Extract the (X, Y) coordinate from the center of the cell holding the provided text.  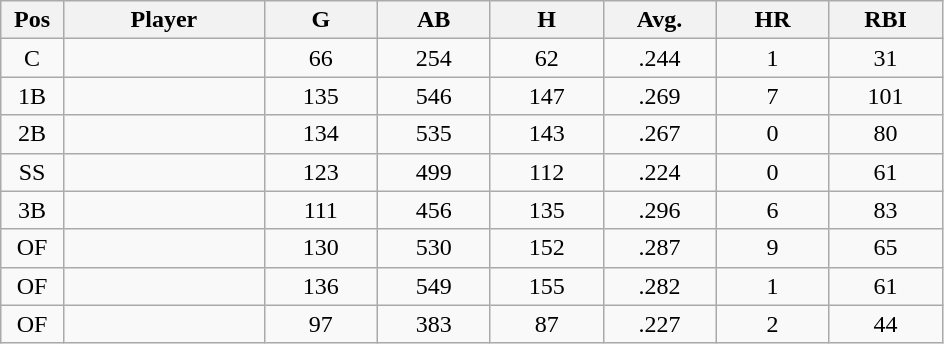
143 (546, 134)
Pos (32, 20)
62 (546, 58)
2B (32, 134)
G (320, 20)
44 (886, 324)
123 (320, 172)
2 (772, 324)
AB (434, 20)
SS (32, 172)
130 (320, 248)
HR (772, 20)
80 (886, 134)
147 (546, 96)
1B (32, 96)
499 (434, 172)
.267 (660, 134)
.227 (660, 324)
.287 (660, 248)
.224 (660, 172)
254 (434, 58)
.296 (660, 210)
Avg. (660, 20)
.244 (660, 58)
111 (320, 210)
.269 (660, 96)
31 (886, 58)
112 (546, 172)
383 (434, 324)
9 (772, 248)
83 (886, 210)
456 (434, 210)
134 (320, 134)
549 (434, 286)
152 (546, 248)
155 (546, 286)
H (546, 20)
Player (164, 20)
66 (320, 58)
546 (434, 96)
7 (772, 96)
87 (546, 324)
535 (434, 134)
3B (32, 210)
C (32, 58)
136 (320, 286)
RBI (886, 20)
6 (772, 210)
101 (886, 96)
.282 (660, 286)
65 (886, 248)
97 (320, 324)
530 (434, 248)
